Return [X, Y] of the center of cell containing provided text 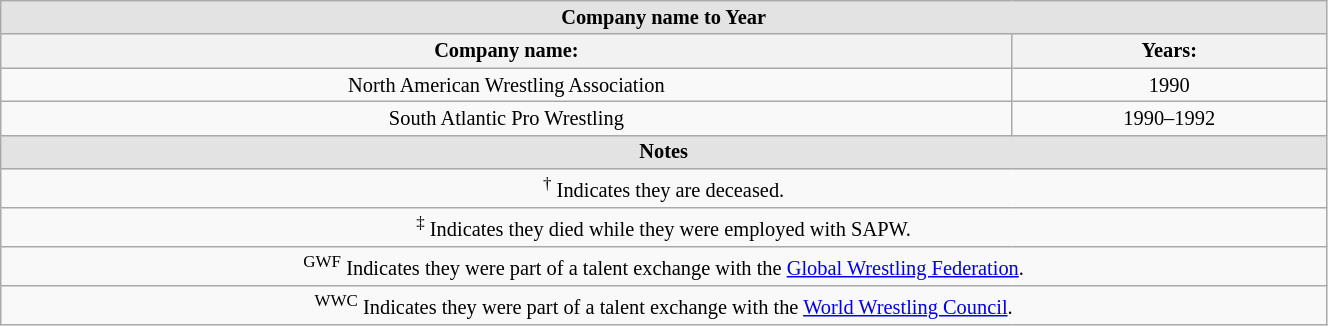
† Indicates they are deceased. [664, 188]
1990 [1169, 85]
South Atlantic Pro Wrestling [506, 118]
Company name: [506, 51]
Years: [1169, 51]
Company name to Year [664, 17]
GWF Indicates they were part of a talent exchange with the Global Wrestling Federation. [664, 266]
Notes [664, 152]
1990–1992 [1169, 118]
‡ Indicates they died while they were employed with SAPW. [664, 228]
WWC Indicates they were part of a talent exchange with the World Wrestling Council. [664, 304]
North American Wrestling Association [506, 85]
